Search for the cell housing the specified text and yield its [x, y] center coordinate. 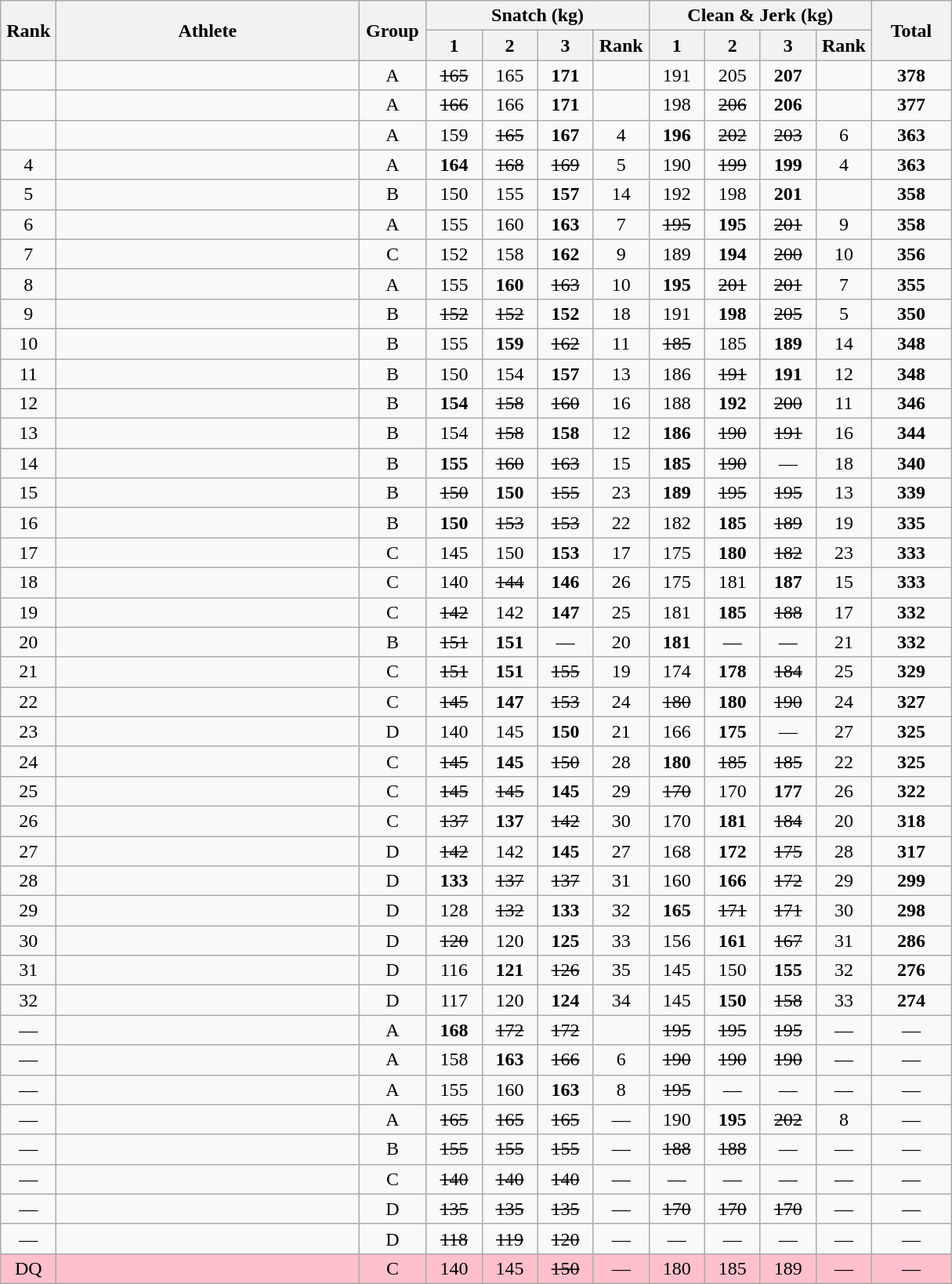
144 [509, 582]
340 [910, 463]
117 [454, 1000]
286 [910, 941]
118 [454, 1239]
196 [677, 135]
Group [393, 31]
317 [910, 851]
355 [910, 284]
339 [910, 493]
161 [732, 941]
126 [566, 970]
344 [910, 433]
174 [677, 672]
Snatch (kg) [538, 16]
335 [910, 523]
378 [910, 75]
276 [910, 970]
322 [910, 791]
177 [788, 791]
121 [509, 970]
377 [910, 105]
132 [509, 911]
318 [910, 821]
178 [732, 672]
203 [788, 135]
34 [621, 1000]
169 [566, 165]
207 [788, 75]
35 [621, 970]
Total [910, 31]
125 [566, 941]
187 [788, 582]
128 [454, 911]
356 [910, 254]
298 [910, 911]
299 [910, 881]
Athlete [208, 31]
329 [910, 672]
346 [910, 404]
194 [732, 254]
Clean & Jerk (kg) [760, 16]
124 [566, 1000]
164 [454, 165]
327 [910, 702]
274 [910, 1000]
119 [509, 1239]
DQ [28, 1268]
146 [566, 582]
350 [910, 314]
156 [677, 941]
116 [454, 970]
